Output the (X, Y) coordinate of the center of the cell containing the given text.  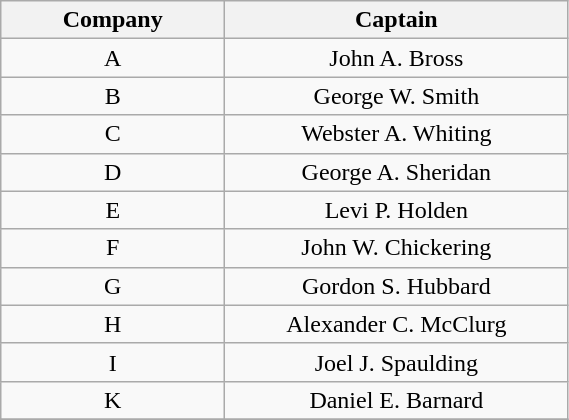
C (113, 134)
Captain (396, 20)
George W. Smith (396, 96)
Webster A. Whiting (396, 134)
B (113, 96)
F (113, 248)
D (113, 172)
Gordon S. Hubbard (396, 286)
E (113, 210)
A (113, 58)
Joel J. Spaulding (396, 362)
I (113, 362)
George A. Sheridan (396, 172)
John W. Chickering (396, 248)
K (113, 400)
Company (113, 20)
Daniel E. Barnard (396, 400)
John A. Bross (396, 58)
Alexander C. McClurg (396, 324)
G (113, 286)
H (113, 324)
Levi P. Holden (396, 210)
